From the cell containing the given text, extract its center point as (X, Y) coordinate. 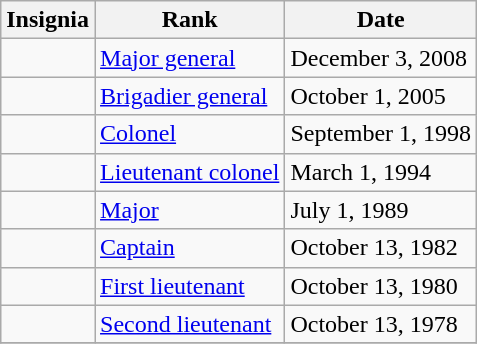
Insignia (48, 20)
October 13, 1982 (381, 248)
Lieutenant colonel (190, 172)
December 3, 2008 (381, 58)
Date (381, 20)
September 1, 1998 (381, 134)
Major general (190, 58)
Major (190, 210)
October 1, 2005 (381, 96)
Colonel (190, 134)
March 1, 1994 (381, 172)
Rank (190, 20)
October 13, 1978 (381, 324)
July 1, 1989 (381, 210)
October 13, 1980 (381, 286)
Brigadier general (190, 96)
First lieutenant (190, 286)
Captain (190, 248)
Second lieutenant (190, 324)
